Extract the [X, Y] coordinate from the center of the cell holding the provided text.  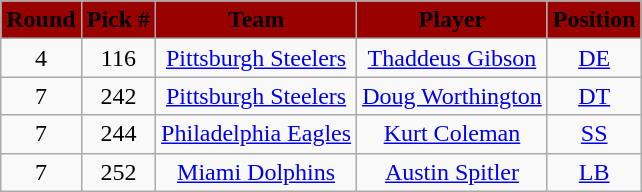
242 [118, 96]
Round [41, 20]
LB [594, 172]
Pick # [118, 20]
DE [594, 58]
Player [452, 20]
116 [118, 58]
Thaddeus Gibson [452, 58]
4 [41, 58]
Doug Worthington [452, 96]
Kurt Coleman [452, 134]
DT [594, 96]
244 [118, 134]
Miami Dolphins [256, 172]
Austin Spitler [452, 172]
Philadelphia Eagles [256, 134]
Team [256, 20]
252 [118, 172]
SS [594, 134]
Position [594, 20]
